Provide the (X, Y) coordinate of the cell's center where the given text is located.  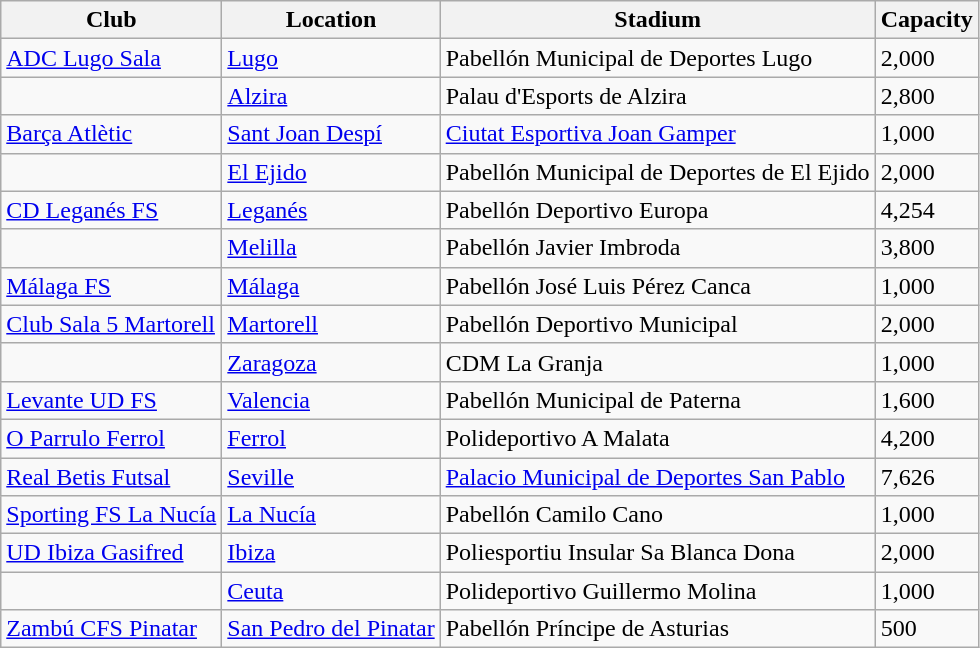
Capacity (926, 20)
Pabellón Municipal de Paterna (658, 400)
Melilla (331, 248)
Ceuta (331, 591)
Location (331, 20)
Málaga (331, 286)
O Parrulo Ferrol (112, 438)
CDM La Granja (658, 362)
Ciutat Esportiva Joan Gamper (658, 134)
Stadium (658, 20)
Valencia (331, 400)
Zambú CFS Pinatar (112, 629)
Barça Atlètic (112, 134)
2,800 (926, 96)
Seville (331, 477)
Lugo (331, 58)
Pabellón Príncipe de Asturias (658, 629)
Club (112, 20)
Leganés (331, 210)
Pabellón Deportivo Europa (658, 210)
Poliesportiu Insular Sa Blanca Dona (658, 553)
Real Betis Futsal (112, 477)
4,200 (926, 438)
7,626 (926, 477)
Pabellón Deportivo Municipal (658, 324)
ADC Lugo Sala (112, 58)
Club Sala 5 Martorell (112, 324)
CD Leganés FS (112, 210)
Sporting FS La Nucía (112, 515)
El Ejido (331, 172)
Palau d'Esports de Alzira (658, 96)
Pabellón Municipal de Deportes Lugo (658, 58)
Zaragoza (331, 362)
Pabellón Camilo Cano (658, 515)
Pabellón Municipal de Deportes de El Ejido (658, 172)
Sant Joan Despí (331, 134)
500 (926, 629)
Pabellón José Luis Pérez Canca (658, 286)
Pabellón Javier Imbroda (658, 248)
Polideportivo Guillermo Molina (658, 591)
La Nucía (331, 515)
Palacio Municipal de Deportes San Pablo (658, 477)
Ibiza (331, 553)
Martorell (331, 324)
Málaga FS (112, 286)
San Pedro del Pinatar (331, 629)
Alzira (331, 96)
1,600 (926, 400)
Levante UD FS (112, 400)
3,800 (926, 248)
Ferrol (331, 438)
UD Ibiza Gasifred (112, 553)
4,254 (926, 210)
Polideportivo A Malata (658, 438)
